Search for the cell housing the specified text and yield its (x, y) center coordinate. 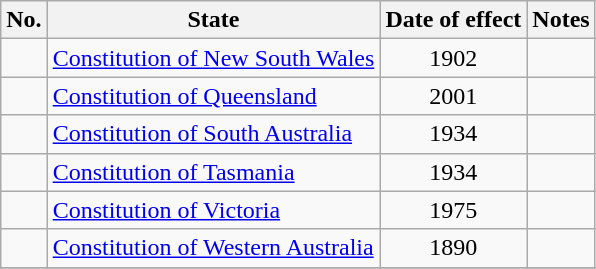
Constitution of Victoria (214, 210)
State (214, 20)
1902 (454, 58)
Notes (561, 20)
1890 (454, 248)
Date of effect (454, 20)
Constitution of South Australia (214, 134)
2001 (454, 96)
Constitution of New South Wales (214, 58)
Constitution of Tasmania (214, 172)
Constitution of Queensland (214, 96)
1975 (454, 210)
Constitution of Western Australia (214, 248)
No. (24, 20)
